Scan for the cell matching the given text and deliver its [x, y] coordinate at center. 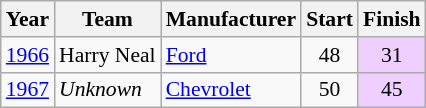
Harry Neal [108, 55]
Unknown [108, 90]
31 [392, 55]
48 [330, 55]
45 [392, 90]
Finish [392, 19]
Team [108, 19]
1966 [28, 55]
Year [28, 19]
Start [330, 19]
Ford [231, 55]
50 [330, 90]
Chevrolet [231, 90]
Manufacturer [231, 19]
1967 [28, 90]
